Find where the given text appears and provide that cell's center as (X, Y) coordinate. 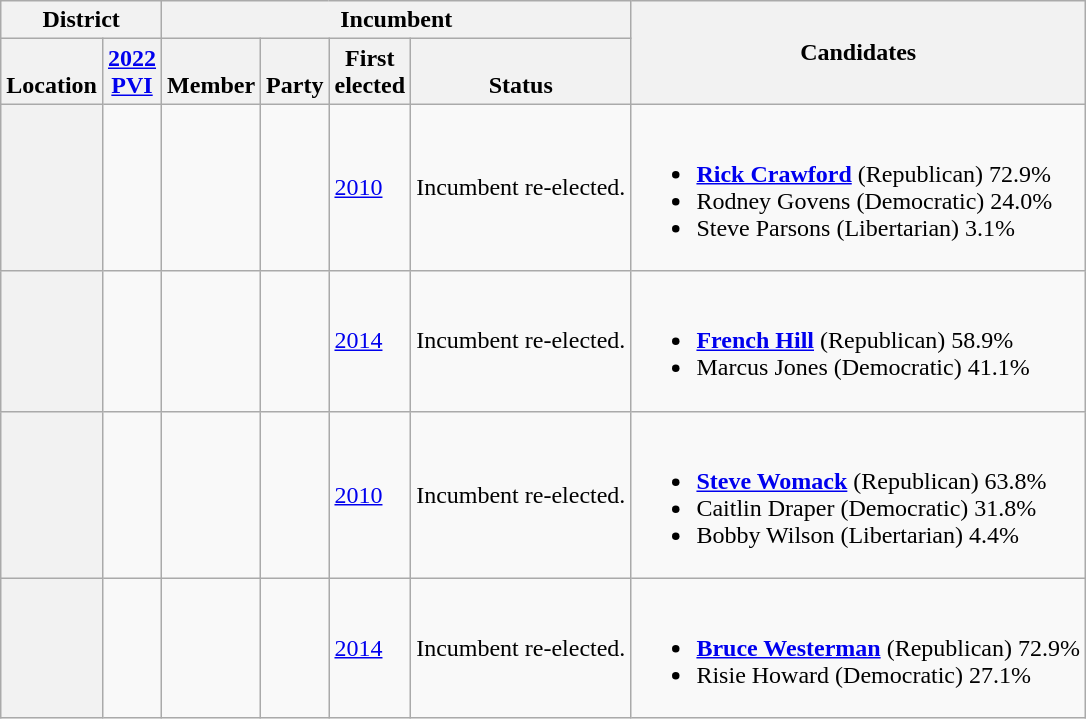
District (82, 20)
Party (295, 72)
Incumbent (396, 20)
Firstelected (370, 72)
Location (52, 72)
Steve Womack (Republican) 63.8%Caitlin Draper (Democratic) 31.8%Bobby Wilson (Libertarian) 4.4% (858, 494)
Member (212, 72)
French Hill (Republican) 58.9%Marcus Jones (Democratic) 41.1% (858, 341)
Candidates (858, 52)
Rick Crawford (Republican) 72.9%Rodney Govens (Democratic) 24.0%Steve Parsons (Libertarian) 3.1% (858, 188)
2022PVI (132, 72)
Status (521, 72)
Bruce Westerman (Republican) 72.9%Risie Howard (Democratic) 27.1% (858, 648)
